Provide the (x, y) coordinate of the cell's center where the given text is located.  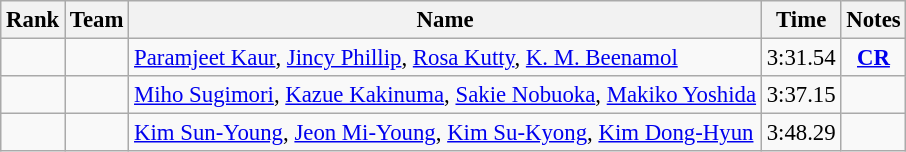
Team (97, 20)
3:31.54 (801, 58)
Name (446, 20)
Miho Sugimori, Kazue Kakinuma, Sakie Nobuoka, Makiko Yoshida (446, 95)
Kim Sun-Young, Jeon Mi-Young, Kim Su-Kyong, Kim Dong-Hyun (446, 133)
Rank (33, 20)
CR (874, 58)
Time (801, 20)
Notes (874, 20)
3:37.15 (801, 95)
3:48.29 (801, 133)
Paramjeet Kaur, Jincy Phillip, Rosa Kutty, K. M. Beenamol (446, 58)
